Provide the [X, Y] coordinate of the cell's center where the given text is located.  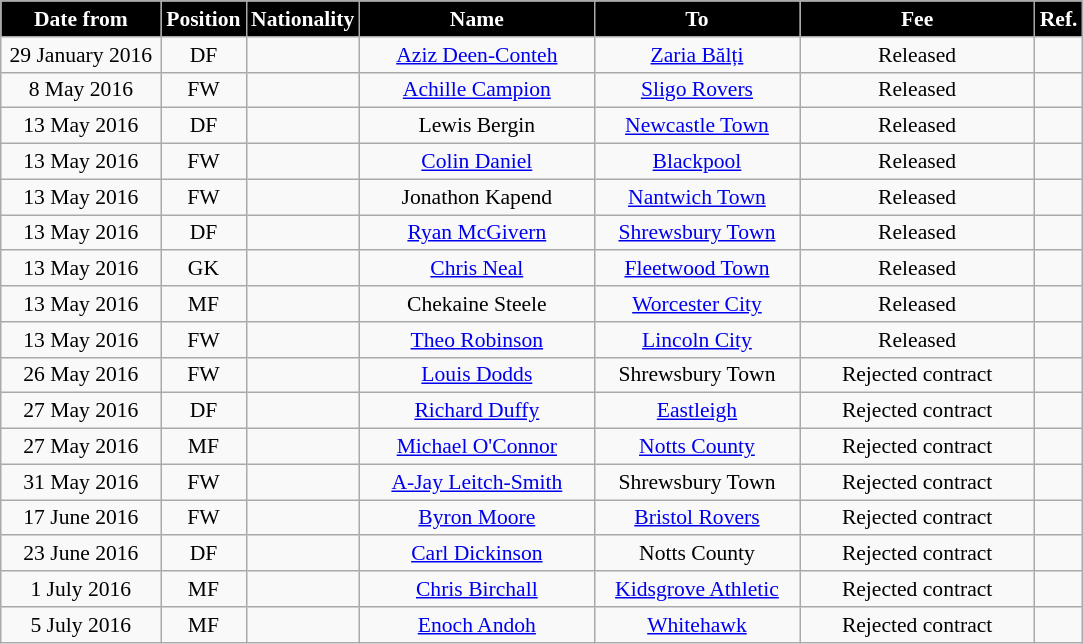
Michael O'Connor [476, 447]
Bristol Rovers [696, 518]
Lewis Bergin [476, 126]
Ref. [1059, 19]
Carl Dickinson [476, 554]
To [696, 19]
1 July 2016 [81, 589]
Worcester City [696, 304]
Whitehawk [696, 625]
Ryan McGivern [476, 233]
Position [204, 19]
Louis Dodds [476, 375]
23 June 2016 [81, 554]
Newcastle Town [696, 126]
A-Jay Leitch-Smith [476, 482]
5 July 2016 [81, 625]
Name [476, 19]
Nationality [302, 19]
Fee [918, 19]
GK [204, 269]
Fleetwood Town [696, 269]
Achille Campion [476, 90]
Theo Robinson [476, 340]
Sligo Rovers [696, 90]
Chris Neal [476, 269]
26 May 2016 [81, 375]
Enoch Andoh [476, 625]
Chris Birchall [476, 589]
Byron Moore [476, 518]
Date from [81, 19]
Blackpool [696, 162]
Zaria Bălți [696, 55]
Kidsgrove Athletic [696, 589]
Richard Duffy [476, 411]
Chekaine Steele [476, 304]
Colin Daniel [476, 162]
Aziz Deen-Conteh [476, 55]
Nantwich Town [696, 197]
Eastleigh [696, 411]
Jonathon Kapend [476, 197]
29 January 2016 [81, 55]
17 June 2016 [81, 518]
31 May 2016 [81, 482]
8 May 2016 [81, 90]
Lincoln City [696, 340]
